From the cell containing the given text, extract its center point as (x, y) coordinate. 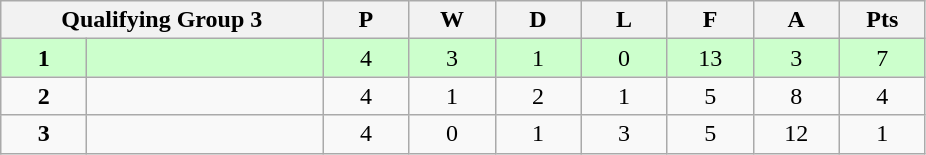
F (710, 20)
A (796, 20)
D (538, 20)
L (624, 20)
W (452, 20)
8 (796, 96)
Pts (882, 20)
7 (882, 58)
12 (796, 134)
P (366, 20)
Qualifying Group 3 (162, 20)
13 (710, 58)
